Pinpoint the cell where the given text exists, returning its (X, Y) midpoint coordinate. 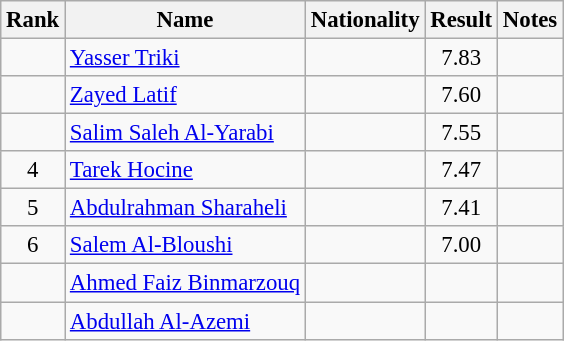
Result (462, 20)
Zayed Latif (186, 95)
6 (33, 245)
Tarek Hocine (186, 170)
7.60 (462, 95)
Salim Saleh Al-Yarabi (186, 133)
Notes (530, 20)
7.00 (462, 245)
7.47 (462, 170)
Abdulrahman Sharaheli (186, 208)
5 (33, 208)
Abdullah Al-Azemi (186, 321)
Rank (33, 20)
7.83 (462, 58)
4 (33, 170)
7.55 (462, 133)
Salem Al-Bloushi (186, 245)
Name (186, 20)
Yasser Triki (186, 58)
Ahmed Faiz Binmarzouq (186, 283)
7.41 (462, 208)
Nationality (364, 20)
